Identify which cell holds the provided text, then report its [X, Y] central coordinate. 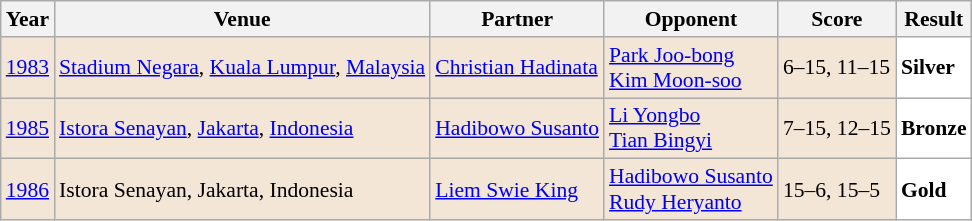
Li Yongbo Tian Bingyi [691, 128]
Hadibowo Susanto Rudy Heryanto [691, 190]
7–15, 12–15 [837, 128]
Stadium Negara, Kuala Lumpur, Malaysia [242, 68]
6–15, 11–15 [837, 68]
1985 [28, 128]
Silver [934, 68]
Christian Hadinata [517, 68]
Gold [934, 190]
Result [934, 19]
1983 [28, 68]
Park Joo-bong Kim Moon-soo [691, 68]
1986 [28, 190]
Score [837, 19]
15–6, 15–5 [837, 190]
Venue [242, 19]
Year [28, 19]
Liem Swie King [517, 190]
Partner [517, 19]
Bronze [934, 128]
Opponent [691, 19]
Hadibowo Susanto [517, 128]
